Determine the (X, Y) coordinate at the center of the cell enclosing the given text.  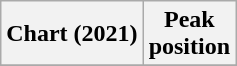
Chart (2021) (72, 34)
Peakposition (189, 34)
